Locate the cell with the specified text and output its (X, Y) center coordinate. 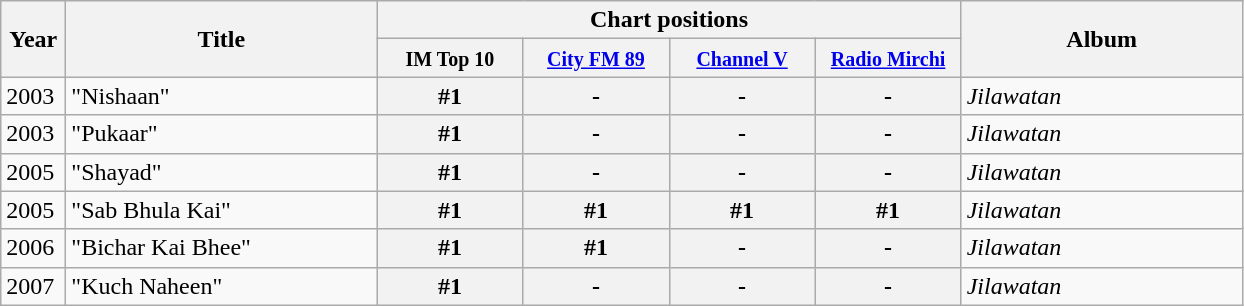
Chart positions (669, 20)
Year (34, 39)
"Sab Bhula Kai" (222, 210)
2007 (34, 286)
Channel V (742, 58)
Radio Mirchi (888, 58)
"Bichar Kai Bhee" (222, 248)
"Kuch Naheen" (222, 286)
City FM 89 (596, 58)
2006 (34, 248)
"Shayad" (222, 172)
"Pukaar" (222, 134)
"Nishaan" (222, 96)
Album (1102, 39)
Title (222, 39)
IM Top 10 (450, 58)
